Search for the cell housing the specified text and yield its (X, Y) center coordinate. 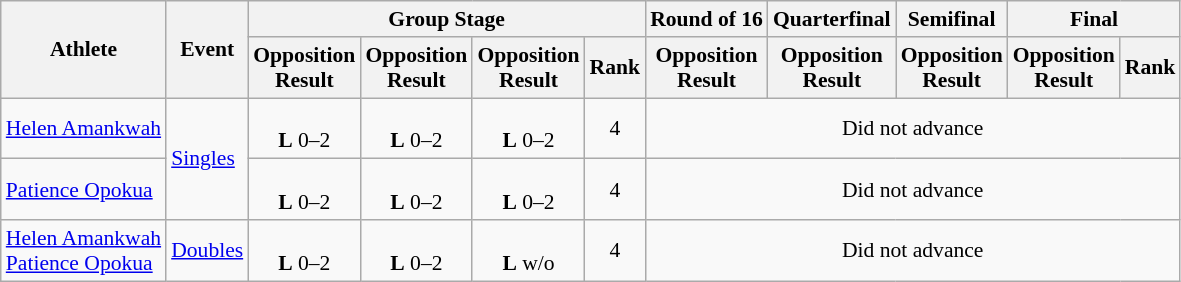
Quarterfinal (832, 19)
Patience Opokua (84, 190)
Final (1094, 19)
Group Stage (446, 19)
Round of 16 (706, 19)
Semifinal (952, 19)
Doubles (207, 250)
Event (207, 50)
Helen Amankwah (84, 128)
L w/o (528, 250)
Helen AmankwahPatience Opokua (84, 250)
Athlete (84, 50)
Singles (207, 159)
